Search for the cell housing the specified text and yield its [X, Y] center coordinate. 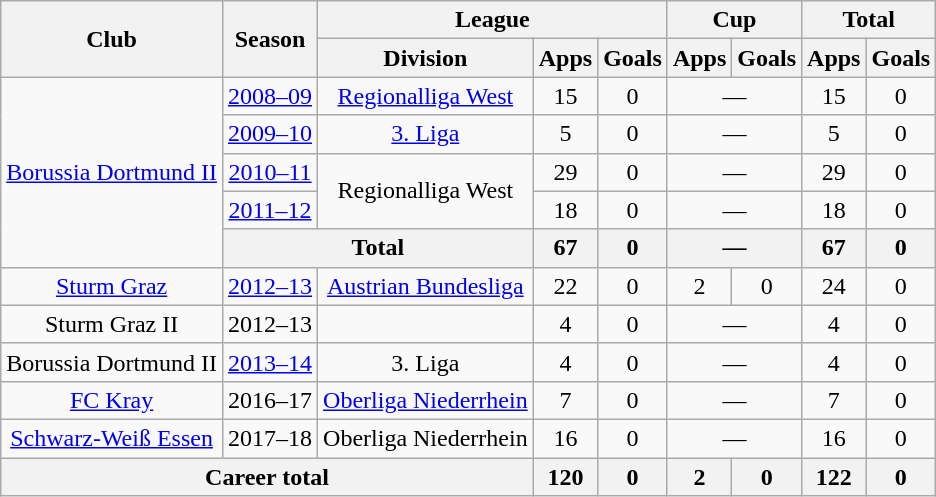
Sturm Graz II [112, 324]
2017–18 [270, 438]
Schwarz-Weiß Essen [112, 438]
Career total [267, 477]
League [493, 20]
2008–09 [270, 96]
120 [565, 477]
2011–12 [270, 210]
2013–14 [270, 362]
Sturm Graz [112, 286]
Austrian Bundesliga [426, 286]
Cup [734, 20]
Division [426, 58]
2010–11 [270, 172]
22 [565, 286]
122 [834, 477]
Season [270, 39]
24 [834, 286]
Club [112, 39]
FC Kray [112, 400]
2016–17 [270, 400]
2009–10 [270, 134]
